Find where the given text appears and provide that cell's center as (X, Y) coordinate. 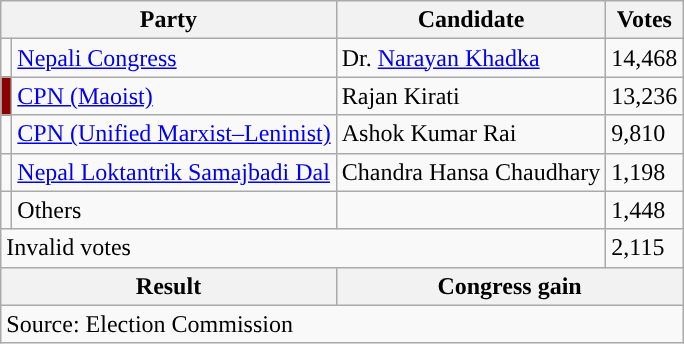
Rajan Kirati (471, 96)
CPN (Maoist) (174, 96)
Others (174, 210)
Chandra Hansa Chaudhary (471, 172)
Ashok Kumar Rai (471, 134)
Congress gain (510, 286)
1,198 (644, 172)
Result (168, 286)
Votes (644, 20)
Party (168, 20)
14,468 (644, 58)
9,810 (644, 134)
Source: Election Commission (342, 324)
Dr. Narayan Khadka (471, 58)
Nepali Congress (174, 58)
1,448 (644, 210)
13,236 (644, 96)
CPN (Unified Marxist–Leninist) (174, 134)
Invalid votes (304, 248)
Candidate (471, 20)
Nepal Loktantrik Samajbadi Dal (174, 172)
2,115 (644, 248)
